Locate the cell with the specified text and output its (X, Y) center coordinate. 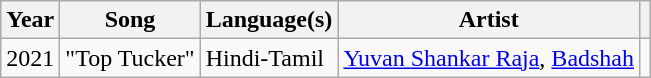
Year (30, 20)
Language(s) (269, 20)
Song (130, 20)
Yuvan Shankar Raja, Badshah (489, 58)
Hindi-Tamil (269, 58)
2021 (30, 58)
Artist (489, 20)
"Top Tucker" (130, 58)
